Output the [x, y] coordinate of the center of the cell containing the given text.  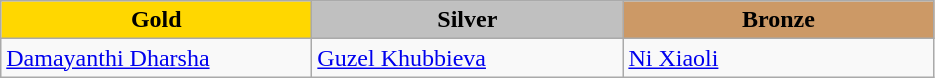
Ni Xiaoli [778, 58]
Gold [156, 20]
Bronze [778, 20]
Damayanthi Dharsha [156, 58]
Guzel Khubbieva [468, 58]
Silver [468, 20]
